Return the [X, Y] coordinate for the center point of the cell that contains the specified text.  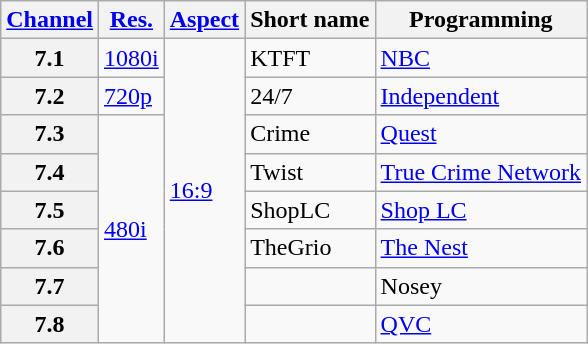
Shop LC [481, 210]
7.3 [50, 134]
ShopLC [310, 210]
Nosey [481, 286]
True Crime Network [481, 172]
Quest [481, 134]
NBC [481, 58]
480i [132, 229]
Independent [481, 96]
7.5 [50, 210]
16:9 [204, 191]
Crime [310, 134]
1080i [132, 58]
Programming [481, 20]
7.8 [50, 324]
7.7 [50, 286]
720p [132, 96]
KTFT [310, 58]
TheGrio [310, 248]
Twist [310, 172]
QVC [481, 324]
Res. [132, 20]
7.4 [50, 172]
Aspect [204, 20]
Short name [310, 20]
24/7 [310, 96]
7.6 [50, 248]
7.1 [50, 58]
Channel [50, 20]
7.2 [50, 96]
The Nest [481, 248]
